Detect which cell encompasses the target text, then output its (X, Y) center coordinate. 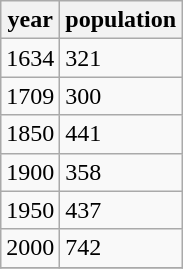
year (30, 20)
437 (121, 210)
300 (121, 96)
population (121, 20)
1709 (30, 96)
1850 (30, 134)
1634 (30, 58)
358 (121, 172)
441 (121, 134)
321 (121, 58)
2000 (30, 248)
1900 (30, 172)
1950 (30, 210)
742 (121, 248)
